Scan for the cell matching the given text and deliver its (X, Y) coordinate at center. 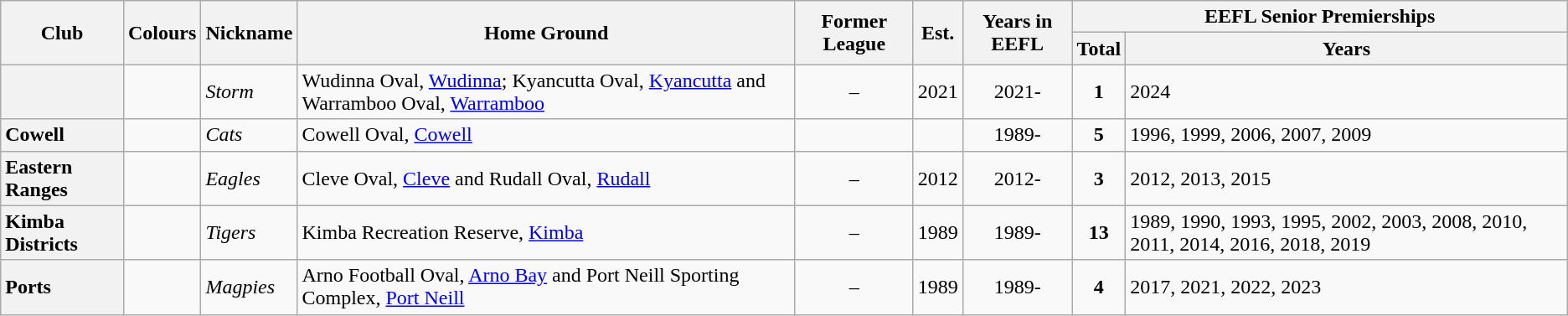
Nickname (250, 33)
Storm (250, 92)
Home Ground (546, 33)
2017, 2021, 2022, 2023 (1347, 287)
Years (1347, 49)
Arno Football Oval, Arno Bay and Port Neill Sporting Complex, Port Neill (546, 287)
4 (1099, 287)
2012- (1017, 178)
1 (1099, 92)
Ports (62, 287)
2024 (1347, 92)
Club (62, 33)
Kimba Districts (62, 233)
Total (1099, 49)
2012, 2013, 2015 (1347, 178)
13 (1099, 233)
Cleve Oval, Cleve and Rudall Oval, Rudall (546, 178)
Magpies (250, 287)
Former League (854, 33)
1996, 1999, 2006, 2007, 2009 (1347, 135)
Years in EEFL (1017, 33)
1989, 1990, 1993, 1995, 2002, 2003, 2008, 2010, 2011, 2014, 2016, 2018, 2019 (1347, 233)
Eagles (250, 178)
3 (1099, 178)
2012 (938, 178)
Kimba Recreation Reserve, Kimba (546, 233)
Colours (162, 33)
Cowell Oval, Cowell (546, 135)
Wudinna Oval, Wudinna; Kyancutta Oval, Kyancutta and Warramboo Oval, Warramboo (546, 92)
2021- (1017, 92)
2021 (938, 92)
Cats (250, 135)
Eastern Ranges (62, 178)
EEFL Senior Premierships (1320, 17)
5 (1099, 135)
Cowell (62, 135)
Est. (938, 33)
Tigers (250, 233)
